Scan for the cell matching the given text and deliver its (x, y) coordinate at center. 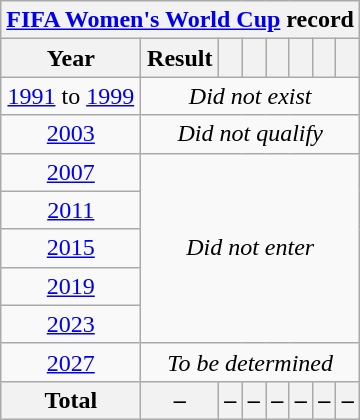
Result (180, 58)
Year (71, 58)
2015 (71, 248)
To be determined (250, 362)
2019 (71, 286)
Did not qualify (250, 134)
2011 (71, 210)
2007 (71, 172)
FIFA Women's World Cup record (180, 20)
2023 (71, 324)
1991 to 1999 (71, 96)
Total (71, 400)
Did not exist (250, 96)
2027 (71, 362)
2003 (71, 134)
Did not enter (250, 248)
